For the text-containing cell, return its midpoint in (X, Y) coordinate format. 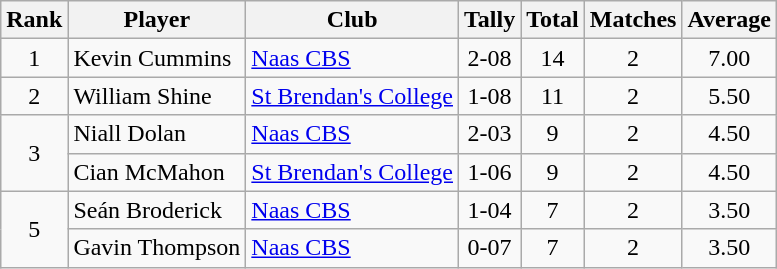
Tally (490, 20)
1-08 (490, 96)
5 (34, 229)
Total (553, 20)
7.00 (730, 58)
1-04 (490, 210)
2-08 (490, 58)
0-07 (490, 248)
Average (730, 20)
Player (157, 20)
11 (553, 96)
1 (34, 58)
Gavin Thompson (157, 248)
1-06 (490, 172)
Cian McMahon (157, 172)
14 (553, 58)
5.50 (730, 96)
Matches (633, 20)
2-03 (490, 134)
William Shine (157, 96)
Rank (34, 20)
Seán Broderick (157, 210)
Club (352, 20)
3 (34, 153)
Niall Dolan (157, 134)
Kevin Cummins (157, 58)
